Detect which cell encompasses the target text, then output its [X, Y] center coordinate. 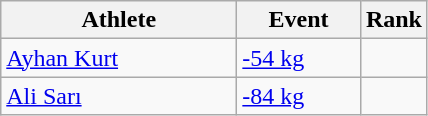
Athlete [119, 20]
Rank [394, 20]
-84 kg [299, 96]
-54 kg [299, 58]
Ayhan Kurt [119, 58]
Ali Sarı [119, 96]
Event [299, 20]
